Determine the [X, Y] coordinate at the center of the cell enclosing the given text.  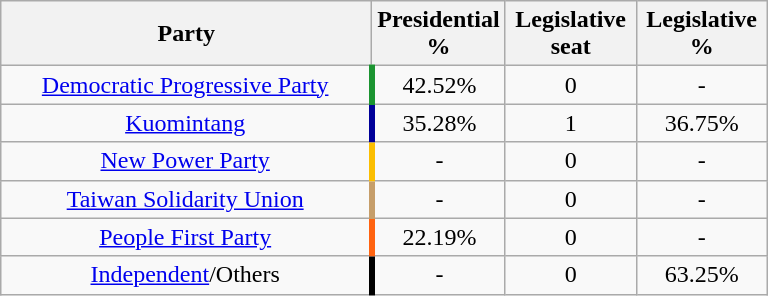
22.19% [438, 237]
Legislative % [702, 34]
63.25% [702, 275]
35.28% [438, 123]
42.52% [438, 85]
Legislative seat [570, 34]
People First Party [186, 237]
New Power Party [186, 161]
Presidential % [438, 34]
Taiwan Solidarity Union [186, 199]
36.75% [702, 123]
Democratic Progressive Party [186, 85]
Kuomintang [186, 123]
Independent/Others [186, 275]
1 [570, 123]
Party [186, 34]
